Detect which cell encompasses the target text, then output its [X, Y] center coordinate. 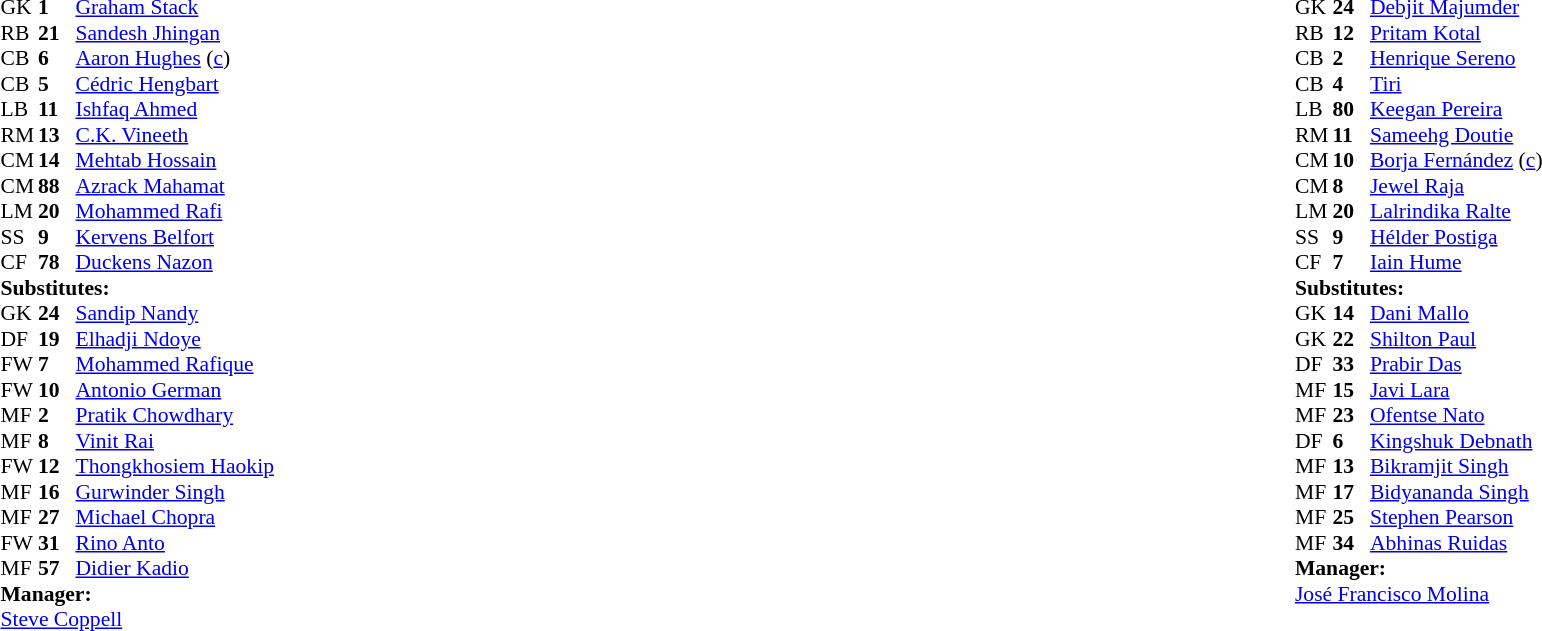
22 [1351, 339]
Aaron Hughes (c) [175, 59]
Gurwinder Singh [175, 492]
80 [1351, 109]
78 [57, 263]
57 [57, 569]
Ishfaq Ahmed [175, 109]
25 [1351, 517]
Sandesh Jhingan [175, 33]
4 [1351, 84]
Duckens Nazon [175, 263]
Rino Anto [175, 543]
23 [1351, 415]
15 [1351, 390]
Substitutes: [136, 288]
Antonio German [175, 390]
31 [57, 543]
Kervens Belfort [175, 237]
21 [57, 33]
Didier Kadio [175, 569]
19 [57, 339]
Sandip Nandy [175, 313]
88 [57, 186]
34 [1351, 543]
Mohammed Rafi [175, 211]
Mehtab Hossain [175, 161]
24 [57, 313]
Mohammed Rafique [175, 365]
17 [1351, 492]
16 [57, 492]
Vinit Rai [175, 441]
33 [1351, 365]
Manager: [136, 594]
5 [57, 84]
Elhadji Ndoye [175, 339]
C.K. Vineeth [175, 135]
Michael Chopra [175, 517]
27 [57, 517]
Cédric Hengbart [175, 84]
Pratik Chowdhary [175, 415]
Azrack Mahamat [175, 186]
Thongkhosiem Haokip [175, 467]
